Identify which cell holds the provided text, then report its [x, y] central coordinate. 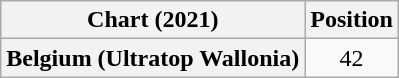
42 [352, 58]
Belgium (Ultratop Wallonia) [153, 58]
Position [352, 20]
Chart (2021) [153, 20]
